Determine the (x, y) coordinate at the center of the cell enclosing the given text.  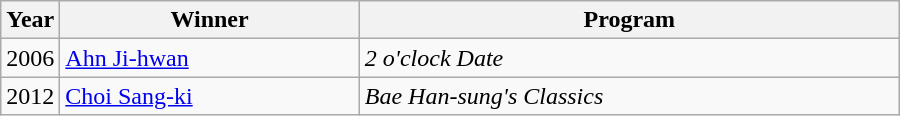
Winner (210, 20)
2 o'clock Date (629, 58)
Ahn Ji-hwan (210, 58)
Year (30, 20)
2006 (30, 58)
2012 (30, 96)
Choi Sang-ki (210, 96)
Bae Han-sung's Classics (629, 96)
Program (629, 20)
